Determine the (x, y) coordinate at the center of the cell enclosing the given text.  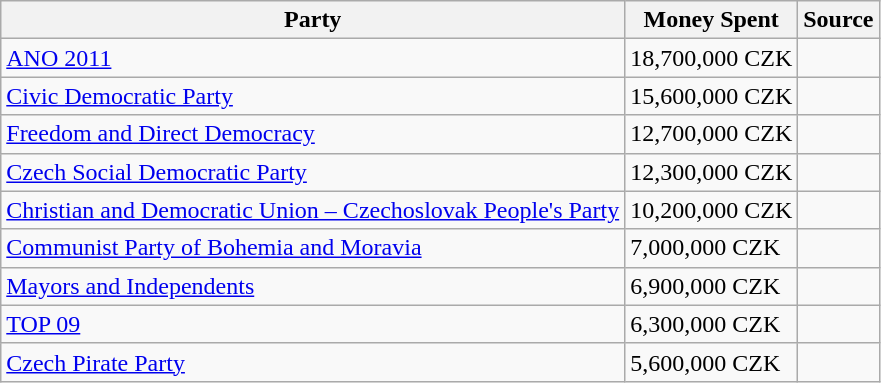
Communist Party of Bohemia and Moravia (313, 248)
Mayors and Independents (313, 286)
TOP 09 (313, 324)
Czech Social Democratic Party (313, 172)
Civic Democratic Party (313, 96)
ANO 2011 (313, 58)
6,300,000 CZK (712, 324)
12,700,000 CZK (712, 134)
5,600,000 CZK (712, 362)
Czech Pirate Party (313, 362)
10,200,000 CZK (712, 210)
Money Spent (712, 20)
Christian and Democratic Union – Czechoslovak People's Party (313, 210)
Freedom and Direct Democracy (313, 134)
7,000,000 CZK (712, 248)
18,700,000 CZK (712, 58)
Source (838, 20)
6,900,000 CZK (712, 286)
15,600,000 CZK (712, 96)
12,300,000 CZK (712, 172)
Party (313, 20)
